Pinpoint the cell where the given text exists, returning its (X, Y) midpoint coordinate. 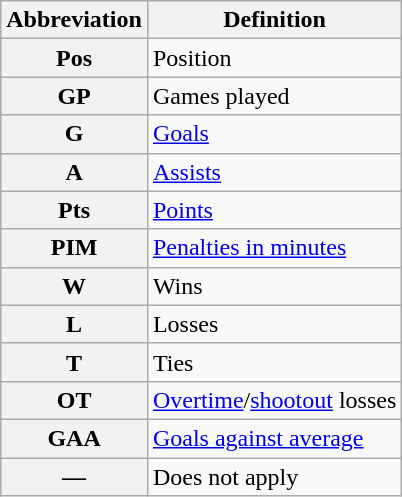
GAA (74, 438)
Assists (274, 172)
Pts (74, 210)
T (74, 362)
Ties (274, 362)
— (74, 477)
Position (274, 58)
Overtime/shootout losses (274, 400)
Wins (274, 286)
Goals (274, 134)
GP (74, 96)
L (74, 324)
OT (74, 400)
PIM (74, 248)
A (74, 172)
Does not apply (274, 477)
Losses (274, 324)
Goals against average (274, 438)
Games played (274, 96)
Points (274, 210)
Penalties in minutes (274, 248)
W (74, 286)
G (74, 134)
Abbreviation (74, 20)
Pos (74, 58)
Definition (274, 20)
